Determine the (X, Y) coordinate at the center of the cell enclosing the given text.  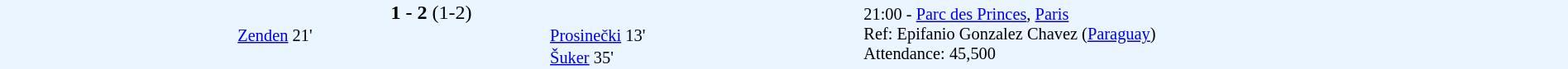
Šuker 35' (706, 57)
21:00 - Parc des Princes, ParisRef: Epifanio Gonzalez Chavez (Paraguay)Attendance: 45,500 (1216, 34)
Prosinečki 13' (706, 36)
Zenden 21' (157, 36)
1 - 2 (1-2) (431, 12)
